For the text-containing cell, return its midpoint in (X, Y) coordinate format. 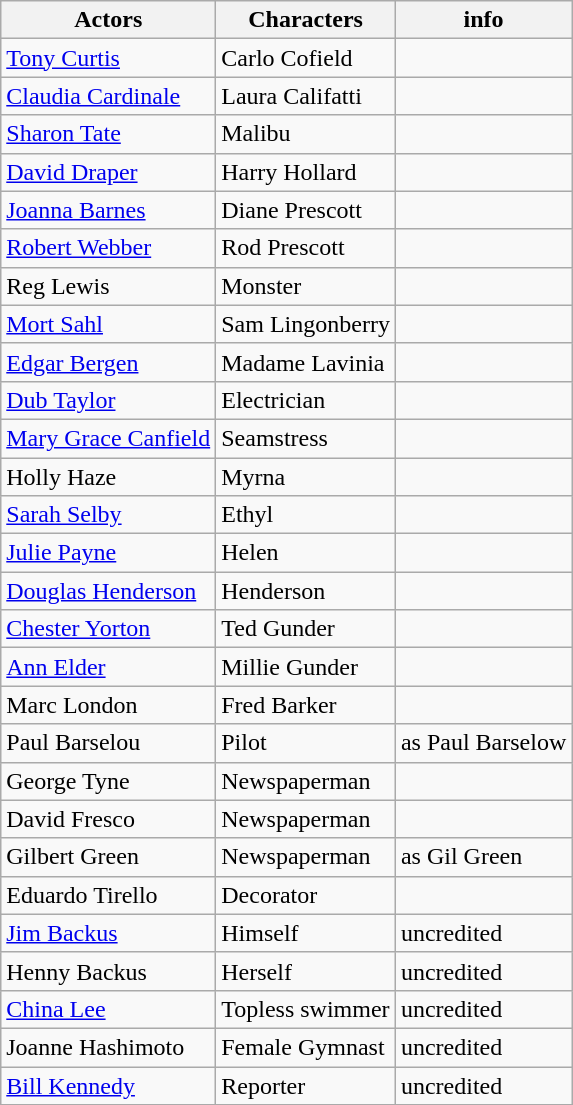
Millie Gunder (306, 667)
Ann Elder (108, 667)
George Tyne (108, 781)
Rod Prescott (306, 248)
David Draper (108, 172)
Laura Califatti (306, 96)
Edgar Bergen (108, 362)
Chester Yorton (108, 629)
as Paul Barselow (483, 743)
Monster (306, 286)
Characters (306, 20)
Reg Lewis (108, 286)
Helen (306, 553)
Female Gymnast (306, 1047)
Marc London (108, 705)
Gilbert Green (108, 857)
Henderson (306, 591)
Bill Kennedy (108, 1085)
Julie Payne (108, 553)
Claudia Cardinale (108, 96)
Henny Backus (108, 971)
as Gil Green (483, 857)
Tony Curtis (108, 58)
China Lee (108, 1009)
Jim Backus (108, 933)
Sam Lingonberry (306, 324)
Actors (108, 20)
info (483, 20)
Reporter (306, 1085)
Douglas Henderson (108, 591)
Paul Barselou (108, 743)
Robert Webber (108, 248)
Decorator (306, 895)
Herself (306, 971)
Mary Grace Canfield (108, 438)
Sarah Selby (108, 515)
Holly Haze (108, 477)
David Fresco (108, 819)
Dub Taylor (108, 400)
Malibu (306, 134)
Topless swimmer (306, 1009)
Madame Lavinia (306, 362)
Pilot (306, 743)
Joanne Hashimoto (108, 1047)
Seamstress (306, 438)
Himself (306, 933)
Myrna (306, 477)
Sharon Tate (108, 134)
Eduardo Tirello (108, 895)
Ted Gunder (306, 629)
Fred Barker (306, 705)
Harry Hollard (306, 172)
Mort Sahl (108, 324)
Joanna Barnes (108, 210)
Electrician (306, 400)
Ethyl (306, 515)
Carlo Cofield (306, 58)
Diane Prescott (306, 210)
